Locate the cell with the specified text and output its [x, y] center coordinate. 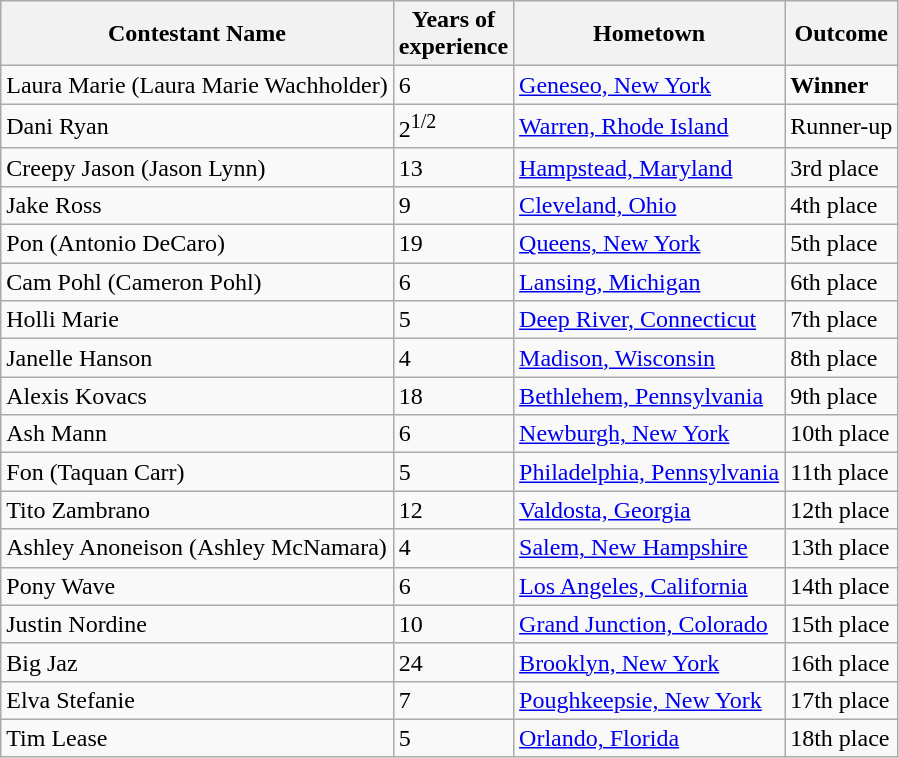
6th place [842, 282]
Salem, New Hampshire [650, 548]
Queens, New York [650, 244]
Brooklyn, New York [650, 662]
13 [453, 167]
Elva Stefanie [197, 700]
21/2 [453, 126]
Grand Junction, Colorado [650, 624]
Lansing, Michigan [650, 282]
24 [453, 662]
15th place [842, 624]
Ash Mann [197, 434]
13th place [842, 548]
Warren, Rhode Island [650, 126]
Bethlehem, Pennsylvania [650, 396]
18 [453, 396]
Jake Ross [197, 205]
Los Angeles, California [650, 586]
Outcome [842, 34]
Pon (Antonio DeCaro) [197, 244]
Laura Marie (Laura Marie Wachholder) [197, 85]
5th place [842, 244]
Contestant Name [197, 34]
14th place [842, 586]
12 [453, 510]
18th place [842, 738]
Cleveland, Ohio [650, 205]
Years ofexperience [453, 34]
12th place [842, 510]
Alexis Kovacs [197, 396]
Tim Lease [197, 738]
Orlando, Florida [650, 738]
11th place [842, 472]
Justin Nordine [197, 624]
Deep River, Connecticut [650, 320]
9th place [842, 396]
Geneseo, New York [650, 85]
Newburgh, New York [650, 434]
Fon (Taquan Carr) [197, 472]
4th place [842, 205]
Valdosta, Georgia [650, 510]
Philadelphia, Pennsylvania [650, 472]
9 [453, 205]
17th place [842, 700]
7 [453, 700]
Hampstead, Maryland [650, 167]
Winner [842, 85]
Holli Marie [197, 320]
19 [453, 244]
Runner-up [842, 126]
Creepy Jason (Jason Lynn) [197, 167]
10 [453, 624]
Madison, Wisconsin [650, 358]
Ashley Anoneison (Ashley McNamara) [197, 548]
3rd place [842, 167]
Dani Ryan [197, 126]
Pony Wave [197, 586]
16th place [842, 662]
Cam Pohl (Cameron Pohl) [197, 282]
Poughkeepsie, New York [650, 700]
7th place [842, 320]
8th place [842, 358]
Big Jaz [197, 662]
Janelle Hanson [197, 358]
Tito Zambrano [197, 510]
10th place [842, 434]
Hometown [650, 34]
